Scan for the cell matching the given text and deliver its [X, Y] coordinate at center. 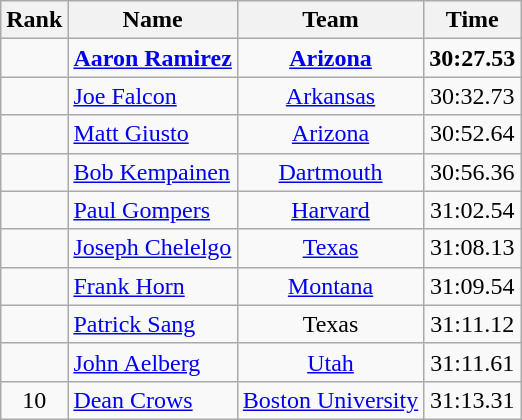
Harvard [330, 210]
Arkansas [330, 96]
30:56.36 [472, 172]
31:08.13 [472, 248]
31:09.54 [472, 286]
10 [34, 400]
Paul Gompers [152, 210]
Aaron Ramirez [152, 58]
Matt Giusto [152, 134]
Rank [34, 20]
Joseph Chelelgo [152, 248]
30:52.64 [472, 134]
Frank Horn [152, 286]
Utah [330, 362]
Patrick Sang [152, 324]
Name [152, 20]
31:11.61 [472, 362]
Boston University [330, 400]
Team [330, 20]
Montana [330, 286]
Dartmouth [330, 172]
Dean Crows [152, 400]
30:27.53 [472, 58]
31:11.12 [472, 324]
Time [472, 20]
31:02.54 [472, 210]
31:13.31 [472, 400]
Joe Falcon [152, 96]
Bob Kempainen [152, 172]
30:32.73 [472, 96]
John Aelberg [152, 362]
